Scan for the cell matching the given text and deliver its [x, y] coordinate at center. 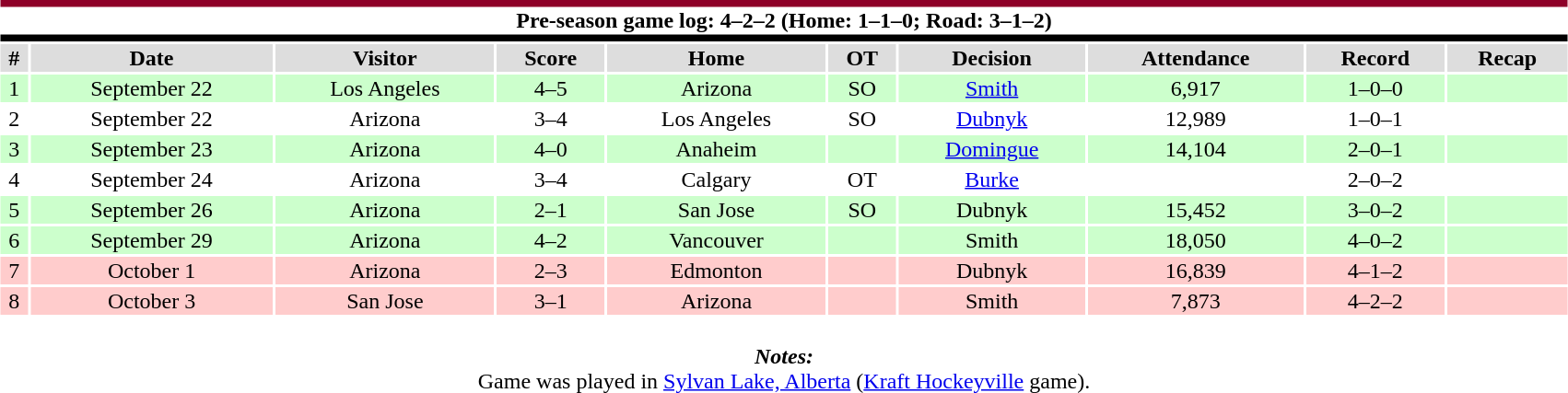
3–1 [551, 301]
September 23 [151, 149]
Record [1375, 58]
6,917 [1196, 88]
3–0–2 [1375, 210]
# [15, 58]
14,104 [1196, 149]
4 [15, 179]
October 3 [151, 301]
Calgary [717, 179]
4–0 [551, 149]
2–1 [551, 210]
1–0–1 [1375, 119]
Decision [991, 58]
September 24 [151, 179]
4–2–2 [1375, 301]
Home [717, 58]
1 [15, 88]
Date [151, 58]
4–5 [551, 88]
Burke [991, 179]
4–0–2 [1375, 240]
18,050 [1196, 240]
5 [15, 210]
Recap [1507, 58]
2–3 [551, 271]
Pre-season game log: 4–2–2 (Home: 1–1–0; Road: 3–1–2) [784, 20]
Attendance [1196, 58]
4–1–2 [1375, 271]
12,989 [1196, 119]
7 [15, 271]
4–2 [551, 240]
16,839 [1196, 271]
Visitor [385, 58]
Edmonton [717, 271]
6 [15, 240]
September 29 [151, 240]
1–0–0 [1375, 88]
Score [551, 58]
Vancouver [717, 240]
3 [15, 149]
15,452 [1196, 210]
October 1 [151, 271]
2–0–1 [1375, 149]
Domingue [991, 149]
2 [15, 119]
7,873 [1196, 301]
Anaheim [717, 149]
September 26 [151, 210]
2–0–2 [1375, 179]
8 [15, 301]
